Locate the cell with the specified text and output its (x, y) center coordinate. 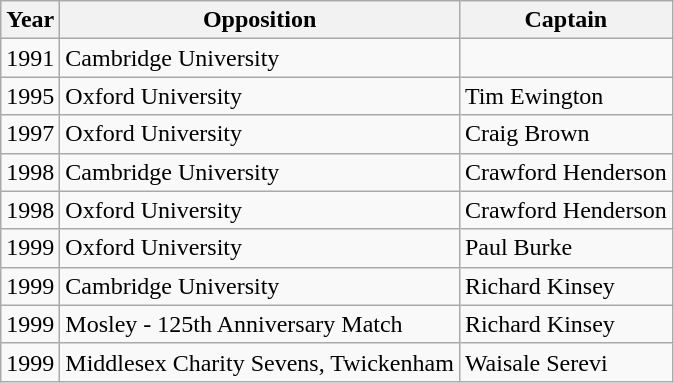
Year (30, 20)
1997 (30, 134)
Opposition (260, 20)
Middlesex Charity Sevens, Twickenham (260, 362)
1991 (30, 58)
Paul Burke (566, 248)
1995 (30, 96)
Waisale Serevi (566, 362)
Captain (566, 20)
Mosley - 125th Anniversary Match (260, 324)
Tim Ewington (566, 96)
Craig Brown (566, 134)
